Pinpoint the cell where the given text exists, returning its [X, Y] midpoint coordinate. 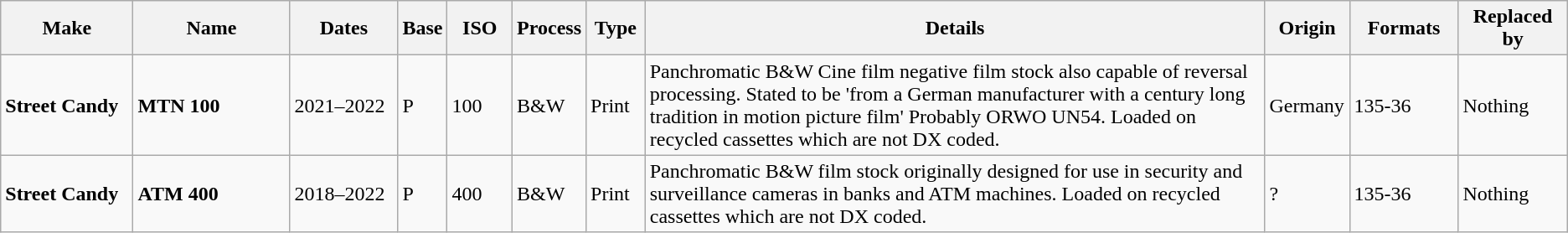
MTN 100 [211, 106]
100 [480, 106]
400 [480, 194]
Replaced by [1513, 28]
Germany [1307, 106]
Process [549, 28]
Base [422, 28]
ATM 400 [211, 194]
Make [67, 28]
ISO [480, 28]
Dates [343, 28]
2018–2022 [343, 194]
? [1307, 194]
2021–2022 [343, 106]
Origin [1307, 28]
Details [955, 28]
Formats [1404, 28]
Name [211, 28]
Type [616, 28]
